Output the (x, y) coordinate of the center of the cell containing the given text.  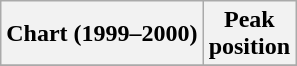
Chart (1999–2000) (102, 34)
Peakposition (249, 34)
